Determine the (x, y) coordinate at the center of the cell enclosing the given text.  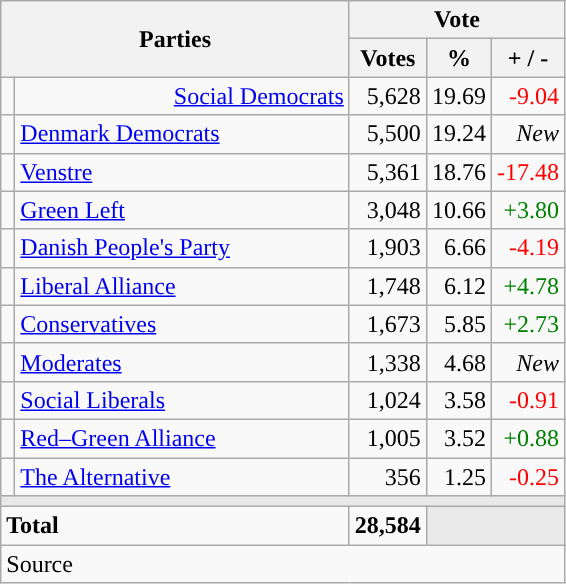
10.66 (458, 210)
+0.88 (528, 438)
Source (283, 564)
Vote (456, 20)
Votes (388, 58)
Danish People's Party (182, 248)
+2.73 (528, 324)
6.12 (458, 286)
+3.80 (528, 210)
3,048 (388, 210)
3.52 (458, 438)
+4.78 (528, 286)
Red–Green Alliance (182, 438)
1,338 (388, 362)
3.58 (458, 400)
-0.25 (528, 477)
1,673 (388, 324)
19.69 (458, 96)
Parties (176, 39)
5,361 (388, 172)
+ / - (528, 58)
1,024 (388, 400)
6.66 (458, 248)
1,005 (388, 438)
Moderates (182, 362)
4.68 (458, 362)
Green Left (182, 210)
-0.91 (528, 400)
356 (388, 477)
1,903 (388, 248)
Liberal Alliance (182, 286)
-9.04 (528, 96)
1,748 (388, 286)
Total (176, 526)
28,584 (388, 526)
Venstre (182, 172)
19.24 (458, 134)
5,628 (388, 96)
Social Democrats (182, 96)
Denmark Democrats (182, 134)
5.85 (458, 324)
18.76 (458, 172)
% (458, 58)
Conservatives (182, 324)
Social Liberals (182, 400)
-17.48 (528, 172)
1.25 (458, 477)
The Alternative (182, 477)
-4.19 (528, 248)
5,500 (388, 134)
